For the text-containing cell, return its midpoint in [x, y] coordinate format. 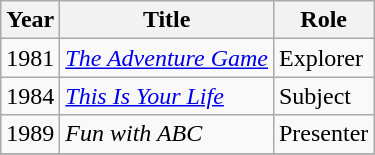
1989 [30, 134]
This Is Your Life [167, 96]
Subject [323, 96]
Presenter [323, 134]
1984 [30, 96]
The Adventure Game [167, 58]
Explorer [323, 58]
Role [323, 20]
1981 [30, 58]
Title [167, 20]
Year [30, 20]
Fun with ABC [167, 134]
